Search for the cell housing the specified text and yield its (x, y) center coordinate. 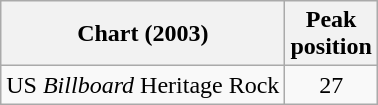
Peakposition (331, 34)
27 (331, 85)
Chart (2003) (143, 34)
US Billboard Heritage Rock (143, 85)
